Capture the cell that displays the provided text and extract its [X, Y] central coordinate. 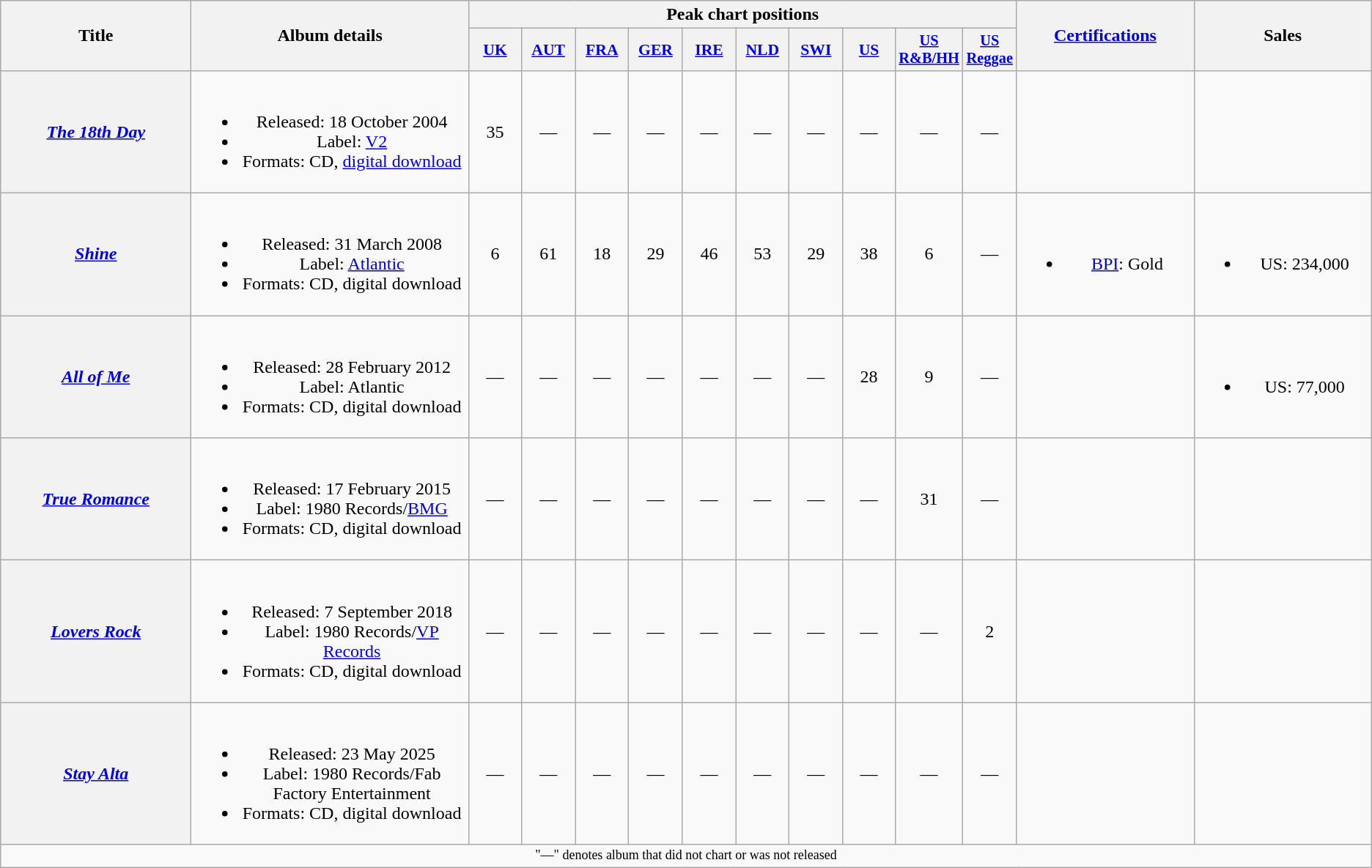
Released: 7 September 2018Label: 1980 Records/VP RecordsFormats: CD, digital download [330, 631]
61 [548, 255]
18 [602, 255]
NLD [762, 50]
31 [929, 500]
USReggae [989, 50]
US: 234,000 [1283, 255]
Released: 23 May 2025Label: 1980 Records/Fab Factory EntertainmentFormats: CD, digital download [330, 774]
"—" denotes album that did not chart or was not released [686, 856]
USR&B/HH [929, 50]
AUT [548, 50]
28 [869, 376]
Lovers Rock [96, 631]
Title [96, 36]
All of Me [96, 376]
SWI [816, 50]
The 18th Day [96, 132]
Album details [330, 36]
US [869, 50]
Certifications [1105, 36]
Sales [1283, 36]
35 [495, 132]
46 [709, 255]
FRA [602, 50]
2 [989, 631]
US: 77,000 [1283, 376]
BPI: Gold [1105, 255]
UK [495, 50]
9 [929, 376]
Released: 31 March 2008Label: AtlanticFormats: CD, digital download [330, 255]
Released: 18 October 2004Label: V2Formats: CD, digital download [330, 132]
Stay Alta [96, 774]
38 [869, 255]
True Romance [96, 500]
Released: 28 February 2012Label: AtlanticFormats: CD, digital download [330, 376]
Peak chart positions [743, 15]
53 [762, 255]
Shine [96, 255]
GER [655, 50]
IRE [709, 50]
Released: 17 February 2015Label: 1980 Records/BMGFormats: CD, digital download [330, 500]
